Pinpoint the cell where the given text exists, returning its (X, Y) midpoint coordinate. 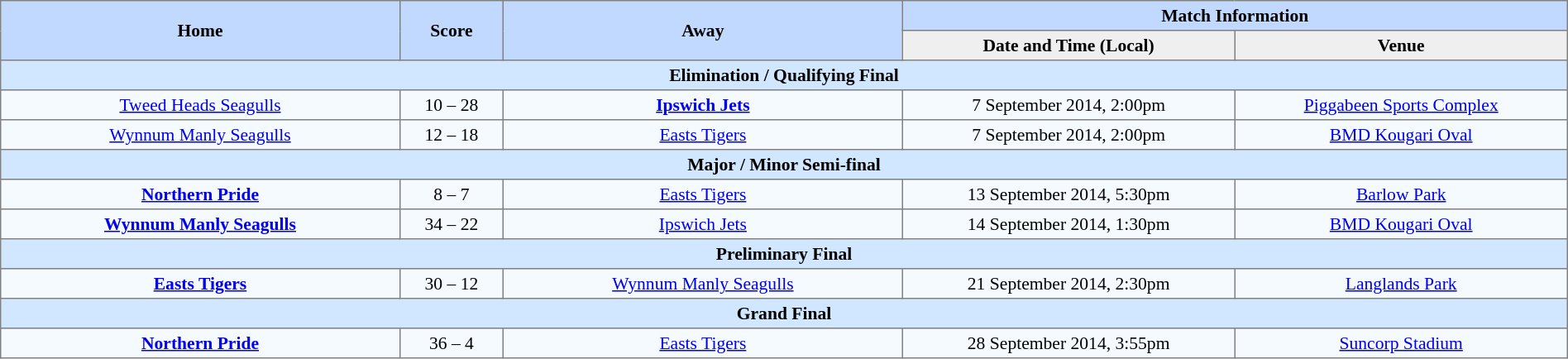
Away (703, 31)
Date and Time (Local) (1068, 45)
Tweed Heads Seagulls (200, 105)
Major / Minor Semi-final (784, 165)
Score (452, 31)
21 September 2014, 2:30pm (1068, 284)
Venue (1401, 45)
13 September 2014, 5:30pm (1068, 194)
Match Information (1235, 16)
10 – 28 (452, 105)
Suncorp Stadium (1401, 343)
Barlow Park (1401, 194)
Preliminary Final (784, 254)
12 – 18 (452, 135)
Home (200, 31)
36 – 4 (452, 343)
30 – 12 (452, 284)
Elimination / Qualifying Final (784, 75)
Langlands Park (1401, 284)
34 – 22 (452, 224)
28 September 2014, 3:55pm (1068, 343)
14 September 2014, 1:30pm (1068, 224)
Grand Final (784, 314)
Piggabeen Sports Complex (1401, 105)
8 – 7 (452, 194)
